Find where the given text appears and provide that cell's center as (X, Y) coordinate. 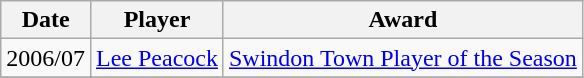
Lee Peacock (156, 58)
2006/07 (46, 58)
Swindon Town Player of the Season (402, 58)
Date (46, 20)
Player (156, 20)
Award (402, 20)
